Provide the (x, y) coordinate of the cell's center where the given text is located.  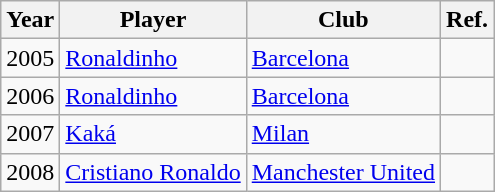
Milan (343, 134)
Kaká (153, 134)
Cristiano Ronaldo (153, 172)
Player (153, 20)
2008 (30, 172)
2006 (30, 96)
2005 (30, 58)
Ref. (468, 20)
Manchester United (343, 172)
Club (343, 20)
2007 (30, 134)
Year (30, 20)
